For the text-containing cell, return its midpoint in [x, y] coordinate format. 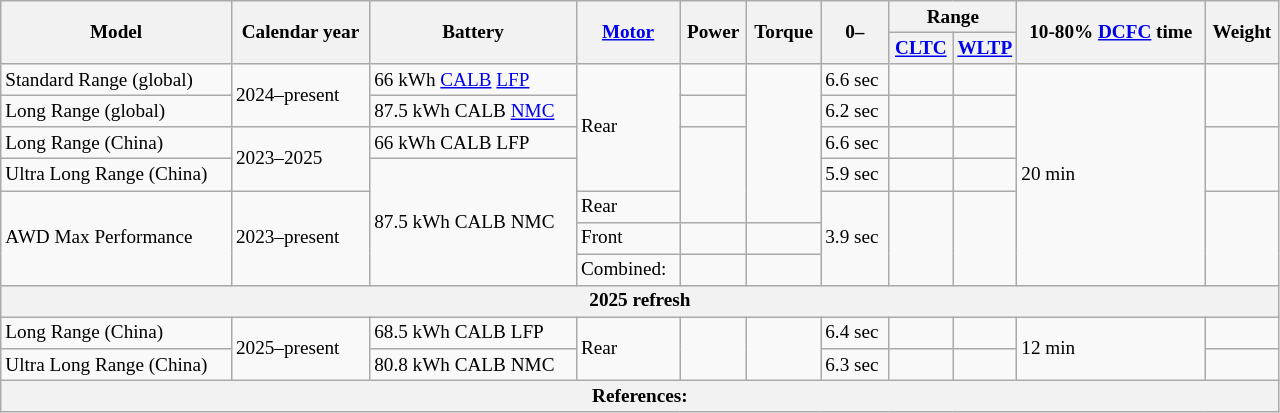
Long Range (global) [116, 111]
2025 refresh [640, 301]
5.9 sec [855, 175]
Calendar year [300, 32]
6.4 sec [855, 333]
2023–2025 [300, 158]
Range [953, 17]
80.8 kWh CALB NMC [474, 365]
3.9 sec [855, 238]
CLTC [921, 48]
Battery [474, 32]
2025–present [300, 348]
Torque [784, 32]
Motor [628, 32]
Power [714, 32]
WLTP [985, 48]
Weight [1242, 32]
Standard Range (global) [116, 80]
References: [640, 396]
AWD Max Performance [116, 238]
68.5 kWh CALB LFP [474, 333]
2023–present [300, 238]
Model [116, 32]
6.2 sec [855, 111]
2024–present [300, 96]
6.3 sec [855, 365]
20 min [1111, 174]
12 min [1111, 348]
Combined: [628, 270]
10-80% DCFC time [1111, 32]
Front [628, 238]
0– [855, 32]
